Find where the given text appears and provide that cell's center as (X, Y) coordinate. 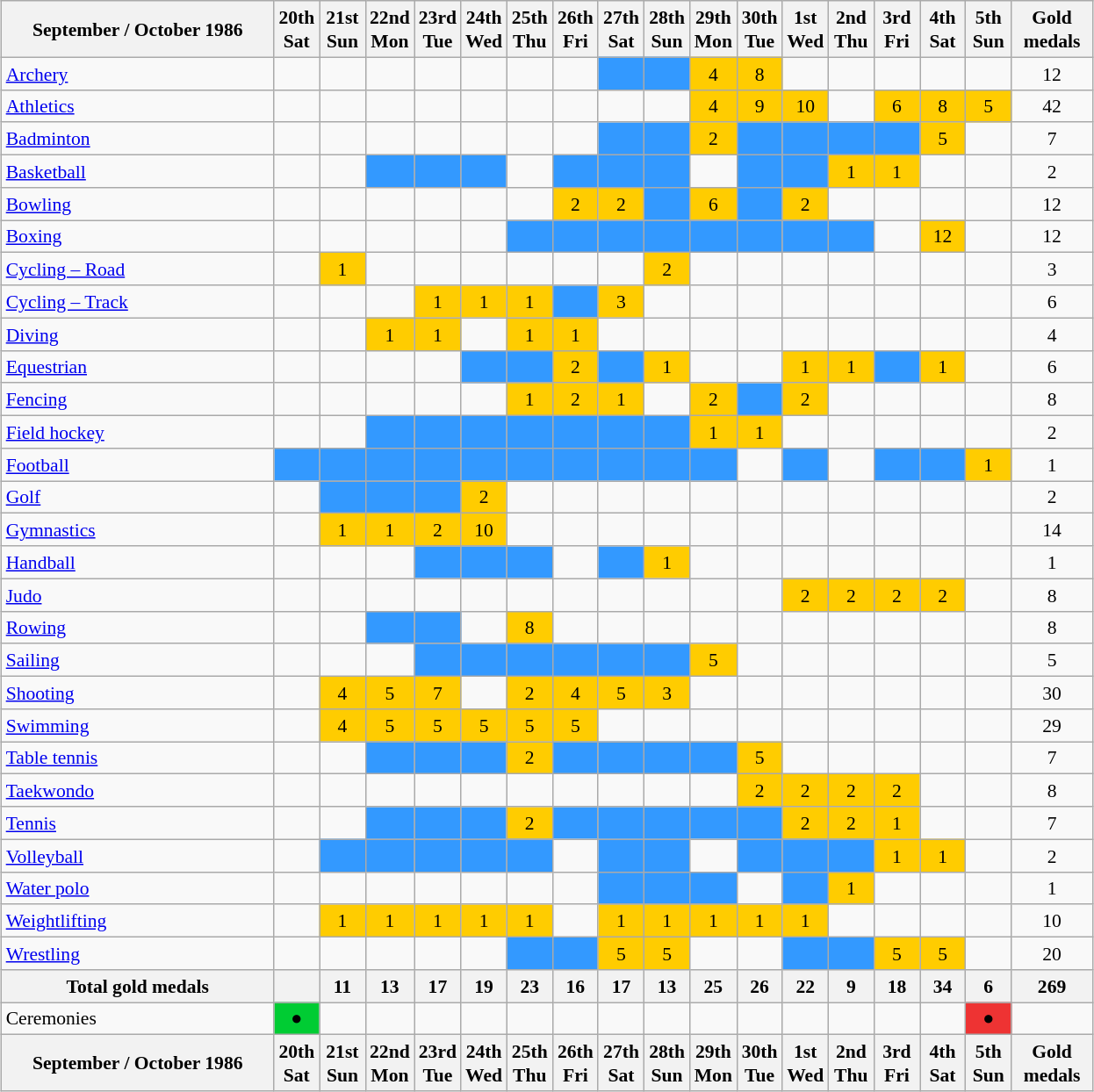
Golf (138, 497)
Swimming (138, 725)
25 (713, 985)
23 (529, 985)
18 (896, 985)
29 (1052, 725)
Diving (138, 334)
Shooting (138, 692)
16 (575, 985)
Ceremonies (138, 1018)
Rowing (138, 627)
269 (1052, 985)
Taekwondo (138, 790)
19 (484, 985)
Table tennis (138, 757)
Archery (138, 74)
Football (138, 463)
20 (1052, 953)
Total gold medals (138, 985)
11 (342, 985)
30 (1052, 692)
Cycling – Road (138, 269)
Basketball (138, 170)
Judo (138, 595)
Tennis (138, 823)
34 (943, 985)
42 (1052, 105)
22 (805, 985)
Weightlifting (138, 920)
Volleyball (138, 855)
Field hockey (138, 432)
Sailing (138, 660)
Badminton (138, 139)
Water polo (138, 888)
Boxing (138, 235)
26 (759, 985)
14 (1052, 530)
Handball (138, 562)
Wrestling (138, 953)
Bowling (138, 204)
Gymnastics (138, 530)
Cycling – Track (138, 302)
Fencing (138, 399)
Athletics (138, 105)
Equestrian (138, 367)
